Output the [X, Y] coordinate of the center of the cell containing the given text.  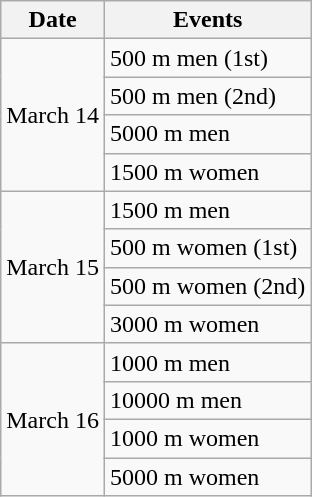
3000 m women [207, 324]
March 14 [53, 115]
March 15 [53, 267]
10000 m men [207, 400]
500 m men (1st) [207, 58]
March 16 [53, 419]
Events [207, 20]
1000 m men [207, 362]
1000 m women [207, 438]
1500 m men [207, 210]
5000 m women [207, 477]
1500 m women [207, 172]
500 m women (1st) [207, 248]
500 m men (2nd) [207, 96]
500 m women (2nd) [207, 286]
Date [53, 20]
5000 m men [207, 134]
